Find where the given text appears and provide that cell's center as [X, Y] coordinate. 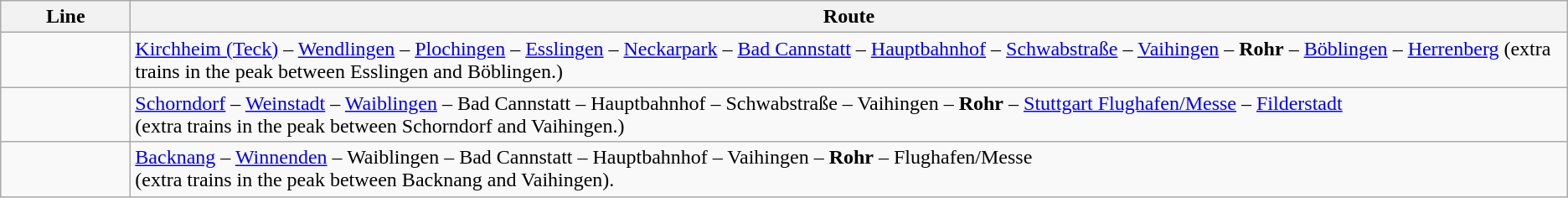
Route [849, 17]
Line [65, 17]
